Find where the given text appears and provide that cell's center as [x, y] coordinate. 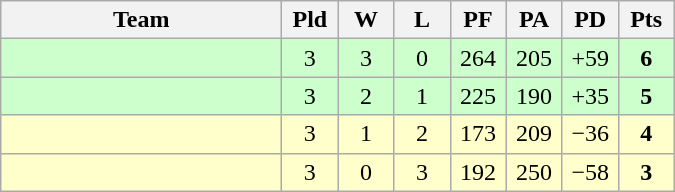
190 [534, 96]
W [366, 20]
264 [478, 58]
4 [646, 134]
+35 [590, 96]
205 [534, 58]
Team [142, 20]
225 [478, 96]
Pld [310, 20]
Pts [646, 20]
+59 [590, 58]
PF [478, 20]
PA [534, 20]
173 [478, 134]
6 [646, 58]
192 [478, 172]
L [422, 20]
209 [534, 134]
5 [646, 96]
−36 [590, 134]
250 [534, 172]
−58 [590, 172]
PD [590, 20]
